Output the (X, Y) coordinate of the center of the cell containing the given text.  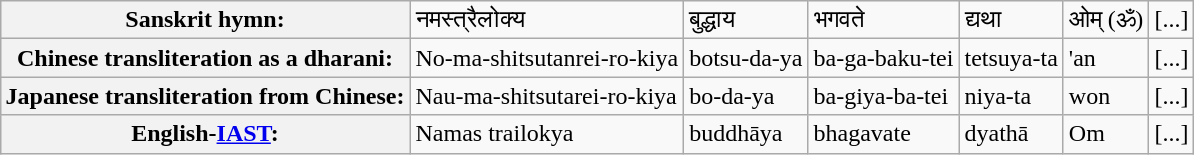
ba-ga-baku-tei (884, 58)
buddhāya (746, 134)
Japanese transliteration from Chinese: (205, 96)
won (1106, 96)
No-ma-shitsutanrei-ro-kiya (547, 58)
Sanskrit hymn: (205, 20)
Chinese transliteration as a dharani: (205, 58)
नमस्त्रैलोक्य (547, 20)
बुद्धाय (746, 20)
tetsuya-ta (1011, 58)
'an (1106, 58)
Om (1106, 134)
ba-giya-ba-tei (884, 96)
niya-ta (1011, 96)
Nau-ma-shitsutarei-ro-kiya (547, 96)
ओम् (ॐ) (1106, 20)
bhagavate (884, 134)
भगवते (884, 20)
dyathā (1011, 134)
द्यथा (1011, 20)
bo-da-ya (746, 96)
English-IAST: (205, 134)
Namas trailokya (547, 134)
botsu-da-ya (746, 58)
